Capture the cell that displays the provided text and extract its (x, y) central coordinate. 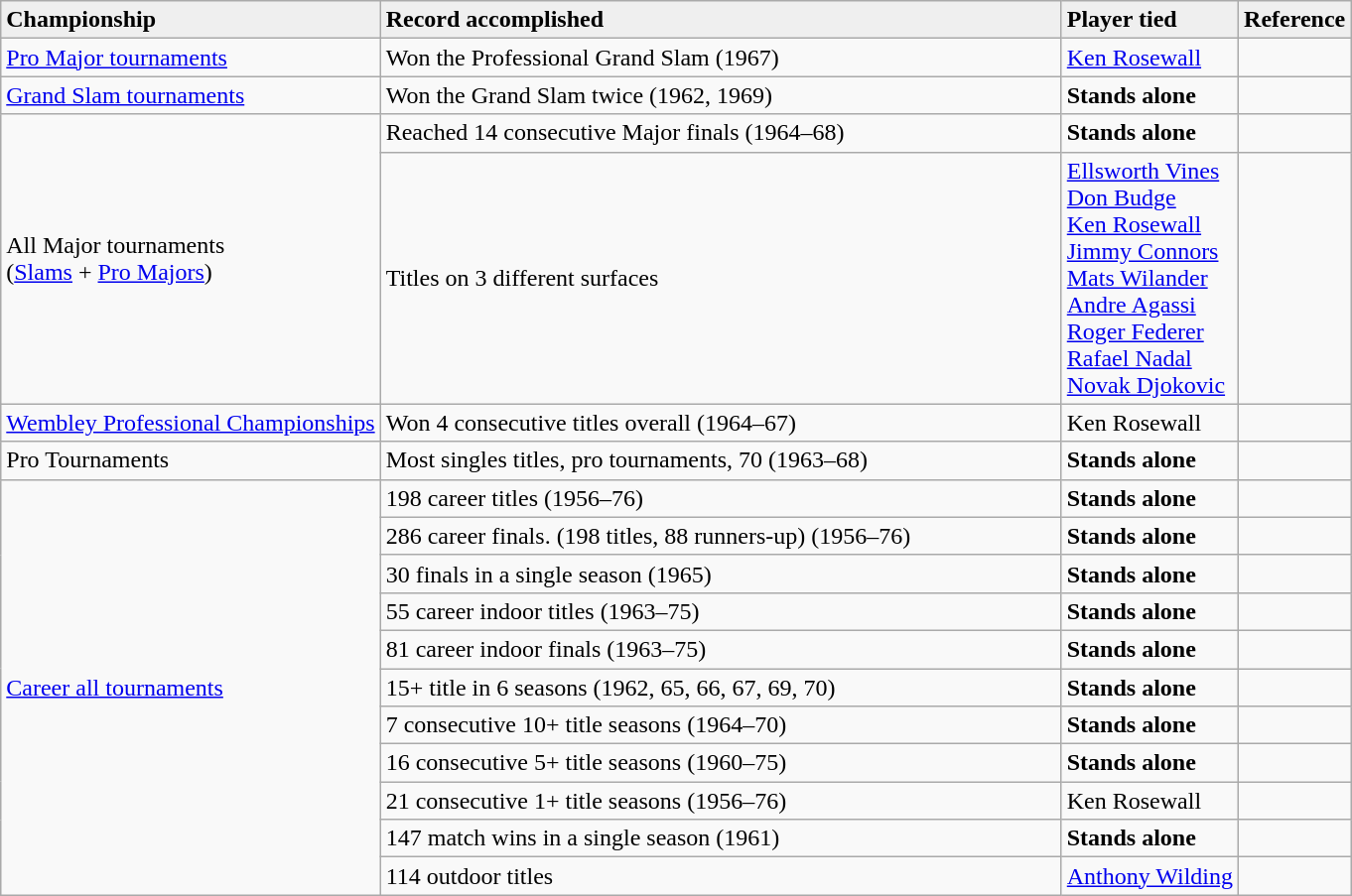
198 career titles (1956–76) (721, 498)
114 outdoor titles (721, 876)
Anthony Wilding (1149, 876)
81 career indoor finals (1963–75) (721, 649)
Won the Professional Grand Slam (1967) (721, 58)
15+ title in 6 seasons (1962, 65, 66, 67, 69, 70) (721, 688)
Championship (191, 20)
Player tied (1149, 20)
Reached 14 consecutive Major finals (1964–68) (721, 133)
Pro Major tournaments (191, 58)
Grand Slam tournaments (191, 95)
7 consecutive 10+ title seasons (1964–70) (721, 725)
Titles on 3 different surfaces (721, 278)
All Major tournaments(Slams + Pro Majors) (191, 259)
Ellsworth Vines Don BudgeKen RosewallJimmy Connors Mats WilanderAndre Agassi Roger Federer Rafael NadalNovak Djokovic (1149, 278)
16 consecutive 5+ title seasons (1960–75) (721, 763)
Career all tournaments (191, 687)
30 finals in a single season (1965) (721, 574)
Most singles titles, pro tournaments, 70 (1963–68) (721, 460)
Wembley Professional Championships (191, 423)
Record accomplished (721, 20)
Won 4 consecutive titles overall (1964–67) (721, 423)
286 career finals. (198 titles, 88 runners-up) (1956–76) (721, 536)
147 match wins in a single season (1961) (721, 838)
21 consecutive 1+ title seasons (1956–76) (721, 801)
Reference (1294, 20)
55 career indoor titles (1963–75) (721, 611)
Pro Tournaments (191, 460)
Won the Grand Slam twice (1962, 1969) (721, 95)
